Extract the [x, y] coordinate from the center of the cell holding the provided text.  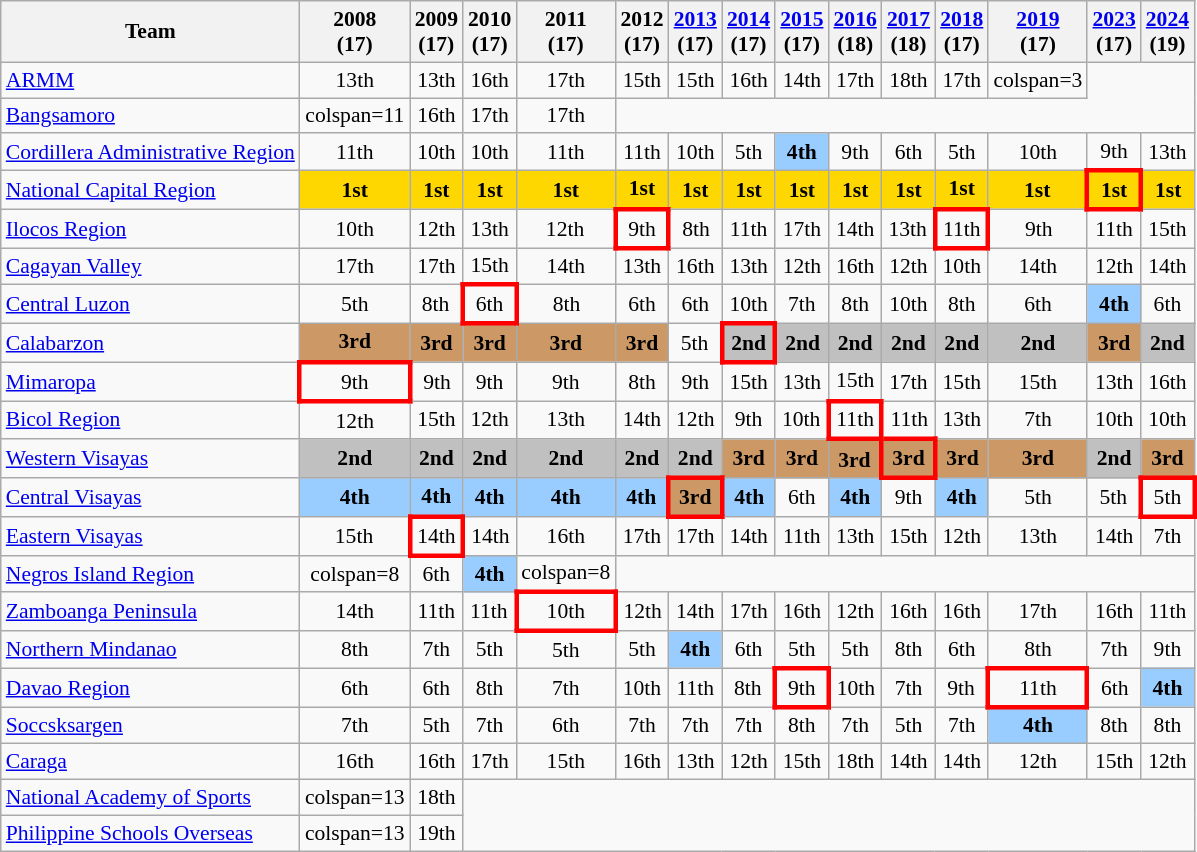
2019(17) [1038, 32]
colspan=3 [1038, 80]
Bangsamoro [150, 116]
2009(17) [436, 32]
Negros Island Region [150, 574]
19th [436, 833]
Davao Region [150, 688]
National Academy of Sports [150, 798]
2024(19) [1168, 32]
2012(17) [642, 32]
Cordillera Administrative Region [150, 152]
Team [150, 32]
2023(17) [1114, 32]
Western Visayas [150, 460]
2015(17) [802, 32]
Bicol Region [150, 420]
2010(17) [490, 32]
2016(18) [856, 32]
2013(17) [696, 32]
Central Luzon [150, 304]
2017(18) [908, 32]
ARMM [150, 80]
colspan=11 [355, 116]
Caraga [150, 762]
2014(17) [748, 32]
Philippine Schools Overseas [150, 833]
Ilocos Region [150, 228]
Eastern Visayas [150, 536]
2008(17) [355, 32]
2011(17) [566, 32]
Zamboanga Peninsula [150, 612]
Northern Mindanao [150, 650]
National Capital Region [150, 190]
Central Visayas [150, 498]
Soccsksargen [150, 726]
Mimaropa [150, 382]
Cagayan Valley [150, 266]
Calabarzon [150, 344]
2018(17) [962, 32]
